Determine the (x, y) coordinate at the center of the cell enclosing the given text.  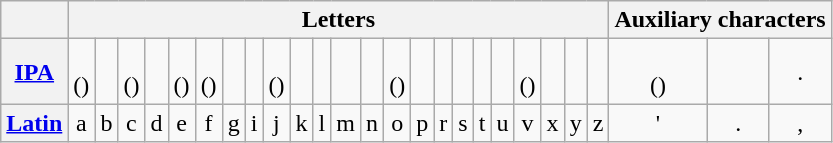
o (398, 123)
t (482, 123)
f (208, 123)
v (528, 123)
n (372, 123)
z (598, 123)
c (132, 123)
a (82, 123)
k (302, 123)
l (322, 123)
i (254, 123)
Latin (34, 123)
g (234, 123)
m (346, 123)
j (276, 123)
e (182, 123)
u (502, 123)
Auxiliary characters (720, 20)
, (800, 123)
' (658, 123)
d (156, 123)
r (444, 123)
Letters (338, 20)
b (106, 123)
p (422, 123)
y (576, 123)
x (552, 123)
s (463, 123)
IPA (34, 72)
